Capture the cell that displays the provided text and extract its [x, y] central coordinate. 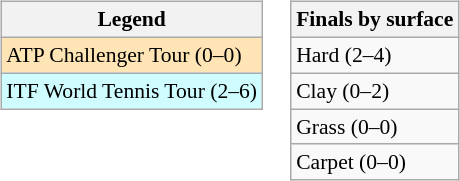
Carpet (0–0) [374, 162]
ITF World Tennis Tour (2–6) [132, 91]
Hard (2–4) [374, 55]
Grass (0–0) [374, 127]
Legend [132, 20]
ATP Challenger Tour (0–0) [132, 55]
Finals by surface [374, 20]
Clay (0–2) [374, 91]
